Extract the (X, Y) coordinate from the center of the cell holding the provided text.  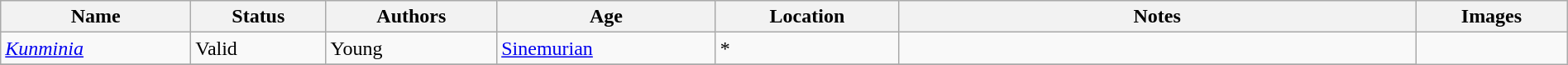
Young (412, 48)
Status (258, 17)
Authors (412, 17)
* (807, 48)
Valid (258, 48)
Images (1492, 17)
Notes (1158, 17)
Sinemurian (607, 48)
Kunminia (96, 48)
Location (807, 17)
Age (607, 17)
Name (96, 17)
